Extract the (x, y) coordinate from the center of the cell holding the provided text.  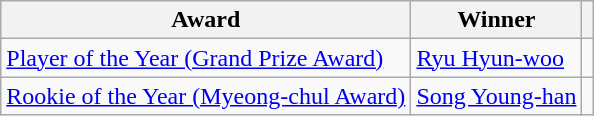
Winner (496, 20)
Award (206, 20)
Ryu Hyun-woo (496, 58)
Player of the Year (Grand Prize Award) (206, 58)
Rookie of the Year (Myeong-chul Award) (206, 96)
Song Young-han (496, 96)
